Return the (x, y) coordinate for the center point of the cell that contains the specified text.  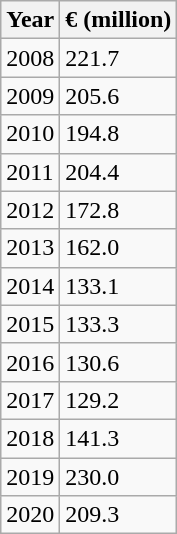
133.3 (118, 324)
129.2 (118, 400)
2015 (30, 324)
172.8 (118, 210)
2011 (30, 172)
133.1 (118, 286)
2009 (30, 96)
194.8 (118, 134)
221.7 (118, 58)
Year (30, 20)
130.6 (118, 362)
2008 (30, 58)
204.4 (118, 172)
2019 (30, 477)
162.0 (118, 248)
2013 (30, 248)
2017 (30, 400)
205.6 (118, 96)
230.0 (118, 477)
2020 (30, 515)
2016 (30, 362)
€ (million) (118, 20)
141.3 (118, 438)
209.3 (118, 515)
2010 (30, 134)
2018 (30, 438)
2014 (30, 286)
2012 (30, 210)
